Scan for the cell matching the given text and deliver its (x, y) coordinate at center. 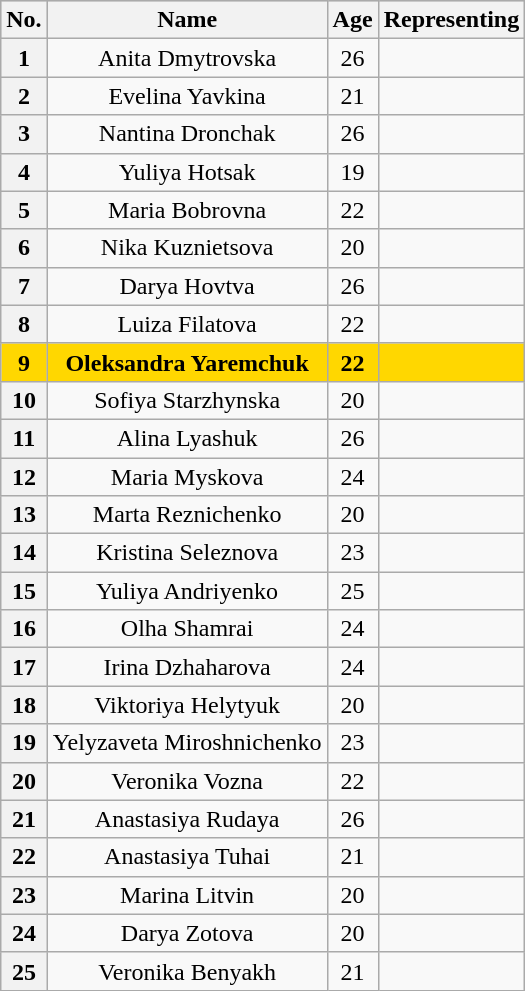
Anastasiya Tuhai (187, 857)
Luiza Filatova (187, 324)
9 (24, 362)
Nika Kuznietsova (187, 248)
14 (24, 553)
Maria Myskova (187, 477)
Name (187, 20)
2 (24, 96)
Anita Dmytrovska (187, 58)
Darya Zotova (187, 933)
Viktoriya Helytyuk (187, 705)
12 (24, 477)
Darya Hovtva (187, 286)
Olha Shamrai (187, 629)
5 (24, 210)
Veronika Benyakh (187, 971)
6 (24, 248)
No. (24, 20)
17 (24, 667)
15 (24, 591)
Age (352, 20)
Maria Bobrovna (187, 210)
Representing (452, 20)
16 (24, 629)
18 (24, 705)
Sofiya Starzhynska (187, 400)
Oleksandra Yaremchuk (187, 362)
Alina Lyashuk (187, 438)
Anastasiya Rudaya (187, 819)
Yuliya Hotsak (187, 172)
13 (24, 515)
7 (24, 286)
Yelyzaveta Miroshnichenko (187, 743)
4 (24, 172)
11 (24, 438)
10 (24, 400)
8 (24, 324)
Marta Reznichenko (187, 515)
Evelina Yavkina (187, 96)
Nantina Dronchak (187, 134)
Marina Litvin (187, 895)
Irina Dzhaharova (187, 667)
3 (24, 134)
1 (24, 58)
Kristina Seleznova (187, 553)
Veronika Vozna (187, 781)
Yuliya Andriyenko (187, 591)
